Provide the (x, y) coordinate of the cell's center where the given text is located.  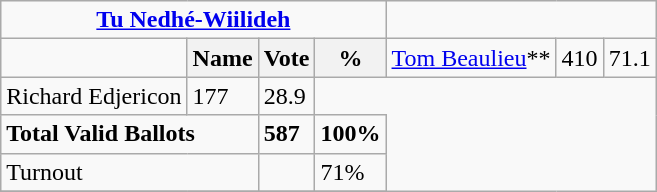
Richard Edjericon (94, 96)
28.9 (286, 96)
177 (222, 96)
71.1 (630, 58)
Vote (286, 58)
100% (350, 134)
587 (286, 134)
Total Valid Ballots (130, 134)
Tu Nedhé-Wiilideh (194, 20)
Name (222, 58)
71% (350, 172)
410 (580, 58)
Turnout (130, 172)
% (350, 58)
Tom Beaulieu** (471, 58)
